Capture the cell that displays the provided text and extract its [x, y] central coordinate. 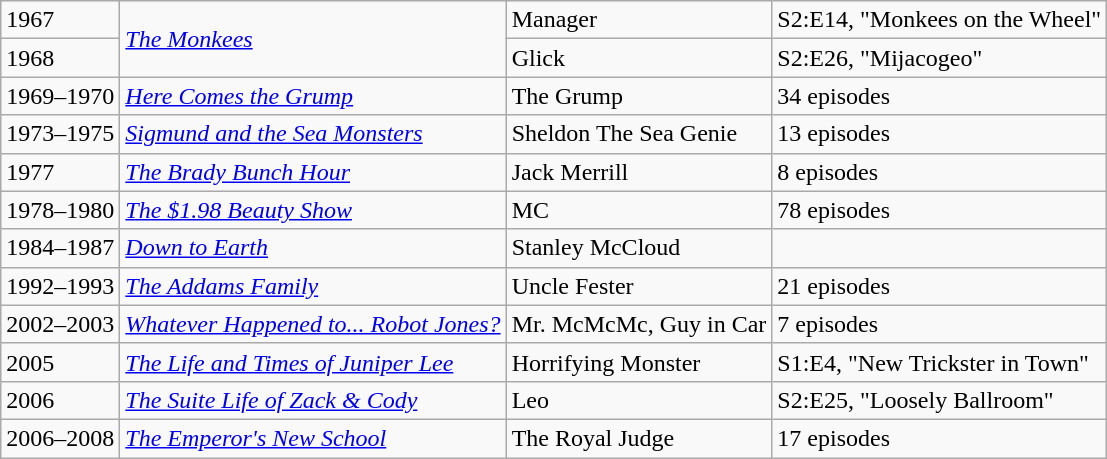
1967 [60, 20]
34 episodes [940, 96]
1969–1970 [60, 96]
Sigmund and the Sea Monsters [313, 134]
Down to Earth [313, 248]
MC [639, 210]
78 episodes [940, 210]
Horrifying Monster [639, 362]
2002–2003 [60, 324]
2006 [60, 400]
Stanley McCloud [639, 248]
S2:E14, "Monkees on the Wheel" [940, 20]
Here Comes the Grump [313, 96]
The Addams Family [313, 286]
1968 [60, 58]
S1:E4, "New Trickster in Town" [940, 362]
The Emperor's New School [313, 438]
The Life and Times of Juniper Lee [313, 362]
1992–1993 [60, 286]
Sheldon The Sea Genie [639, 134]
The Royal Judge [639, 438]
Manager [639, 20]
The $1.98 Beauty Show [313, 210]
The Suite Life of Zack & Cody [313, 400]
2005 [60, 362]
Mr. McMcMc, Guy in Car [639, 324]
1978–1980 [60, 210]
The Monkees [313, 39]
13 episodes [940, 134]
21 episodes [940, 286]
Jack Merrill [639, 172]
8 episodes [940, 172]
2006–2008 [60, 438]
S2:E25, "Loosely Ballroom" [940, 400]
1973–1975 [60, 134]
Whatever Happened to... Robot Jones? [313, 324]
S2:E26, "Mijacogeo" [940, 58]
Leo [639, 400]
7 episodes [940, 324]
Uncle Fester [639, 286]
1984–1987 [60, 248]
17 episodes [940, 438]
1977 [60, 172]
The Brady Bunch Hour [313, 172]
Glick [639, 58]
The Grump [639, 96]
